Search for the cell housing the specified text and yield its [X, Y] center coordinate. 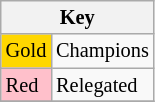
Red [26, 85]
Relegated [102, 85]
Champions [102, 51]
Gold [26, 51]
Key [78, 17]
